Identify which cell holds the provided text, then report its [X, Y] central coordinate. 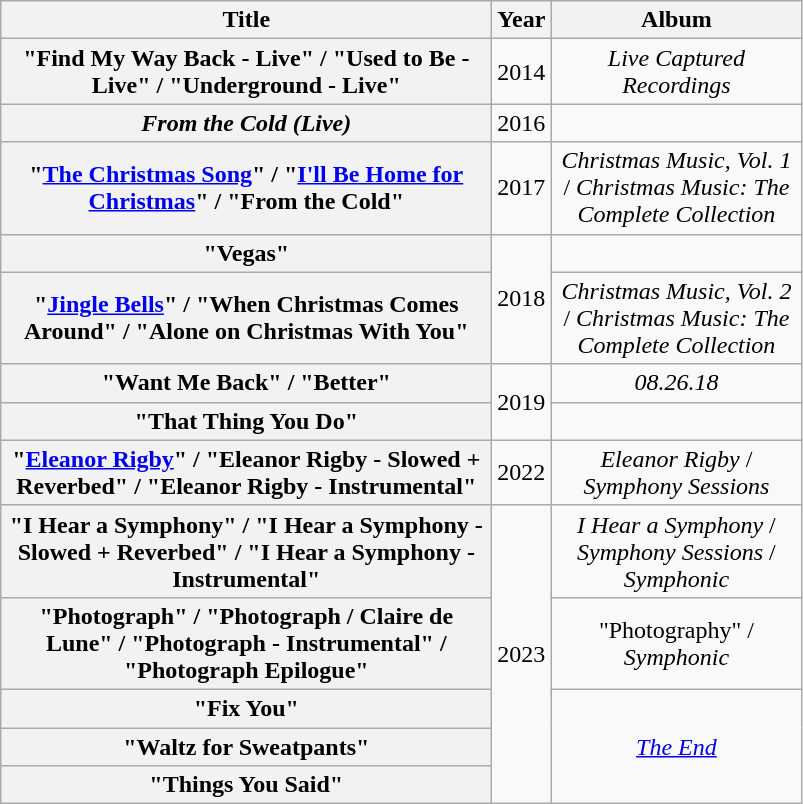
"Photography" / Symphonic [676, 643]
2022 [522, 472]
"Eleanor Rigby" / "Eleanor Rigby - Slowed + Reverbed" / "Eleanor Rigby - Instrumental" [246, 472]
2017 [522, 188]
"The Christmas Song" / "I'll Be Home for Christmas" / "From the Cold" [246, 188]
"I Hear a Symphony" / "I Hear a Symphony - Slowed + Reverbed" / "I Hear a Symphony - Instrumental" [246, 551]
Year [522, 20]
I Hear a Symphony / Symphony Sessions / Symphonic [676, 551]
2018 [522, 299]
"That Thing You Do" [246, 421]
Album [676, 20]
2023 [522, 654]
"Vegas" [246, 253]
Christmas Music, Vol. 1 / Christmas Music: The Complete Collection [676, 188]
"Want Me Back" / "Better" [246, 383]
The End [676, 746]
2016 [522, 123]
Eleanor Rigby / Symphony Sessions [676, 472]
Title [246, 20]
2019 [522, 402]
2014 [522, 72]
Live Captured Recordings [676, 72]
"Things You Said" [246, 785]
"Fix You" [246, 708]
Christmas Music, Vol. 2 / Christmas Music: The Complete Collection [676, 318]
08.26.18 [676, 383]
From the Cold (Live) [246, 123]
"Find My Way Back - Live" / "Used to Be - Live" / "Underground - Live" [246, 72]
"Jingle Bells" / "When Christmas Comes Around" / "Alone on Christmas With You" [246, 318]
"Photograph" / "Photograph / Claire de Lune" / "Photograph - Instrumental" / "Photograph Epilogue" [246, 643]
"Waltz for Sweatpants" [246, 747]
